Provide the (X, Y) coordinate of the cell's center where the given text is located.  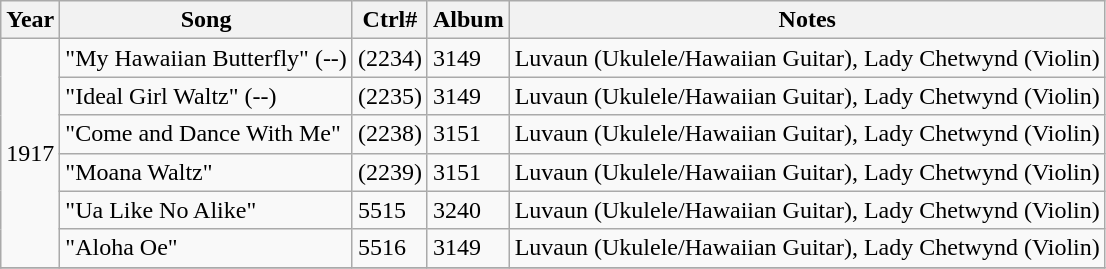
Ctrl# (390, 20)
3240 (468, 210)
"Moana Waltz" (206, 172)
"Come and Dance With Me" (206, 134)
1917 (30, 153)
(2234) (390, 58)
Song (206, 20)
Album (468, 20)
"My Hawaiian Butterfly" (--) (206, 58)
(2239) (390, 172)
"Ideal Girl Waltz" (--) (206, 96)
"Aloha Oe" (206, 248)
Year (30, 20)
(2235) (390, 96)
5516 (390, 248)
5515 (390, 210)
Notes (807, 20)
(2238) (390, 134)
"Ua Like No Alike" (206, 210)
